Identify which cell holds the provided text, then report its (x, y) central coordinate. 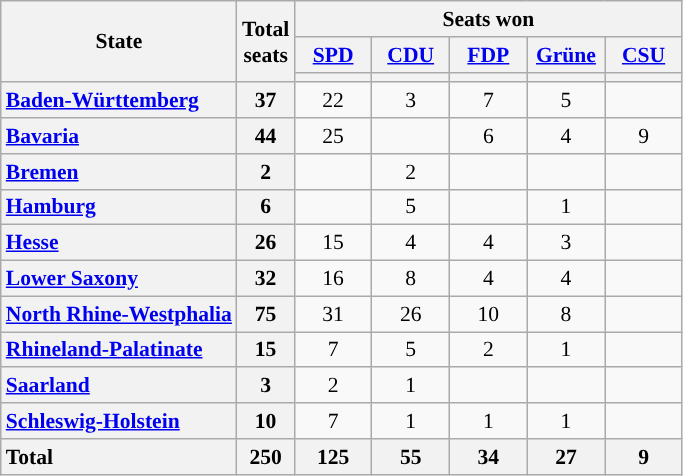
Total (119, 457)
22 (333, 101)
Bremen (119, 172)
Grüne (566, 55)
Saarland (119, 386)
Bavaria (119, 136)
32 (266, 279)
CSU (644, 55)
Rhineland-Palatinate (119, 350)
27 (566, 457)
16 (333, 279)
Baden-Württemberg (119, 101)
State (119, 42)
CDU (411, 55)
55 (411, 457)
25 (333, 136)
North Rhine-Westphalia (119, 314)
37 (266, 101)
250 (266, 457)
125 (333, 457)
Seats won (488, 19)
34 (489, 457)
75 (266, 314)
SPD (333, 55)
Schleswig-Holstein (119, 421)
31 (333, 314)
Lower Saxony (119, 279)
FDP (489, 55)
Totalseats (266, 42)
44 (266, 136)
Hamburg (119, 207)
Hesse (119, 243)
